Locate the cell with the specified text and output its [x, y] center coordinate. 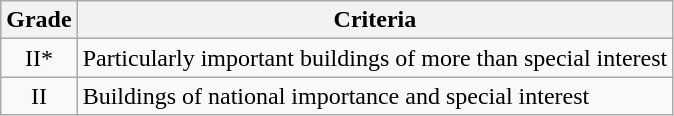
Particularly important buildings of more than special interest [375, 58]
Criteria [375, 20]
Grade [39, 20]
II* [39, 58]
II [39, 96]
Buildings of national importance and special interest [375, 96]
